Provide the (x, y) coordinate of the cell's center where the given text is located.  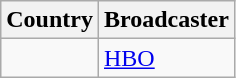
Country (50, 20)
HBO (166, 58)
Broadcaster (166, 20)
